From the cell containing the given text, extract its center point as [X, Y] coordinate. 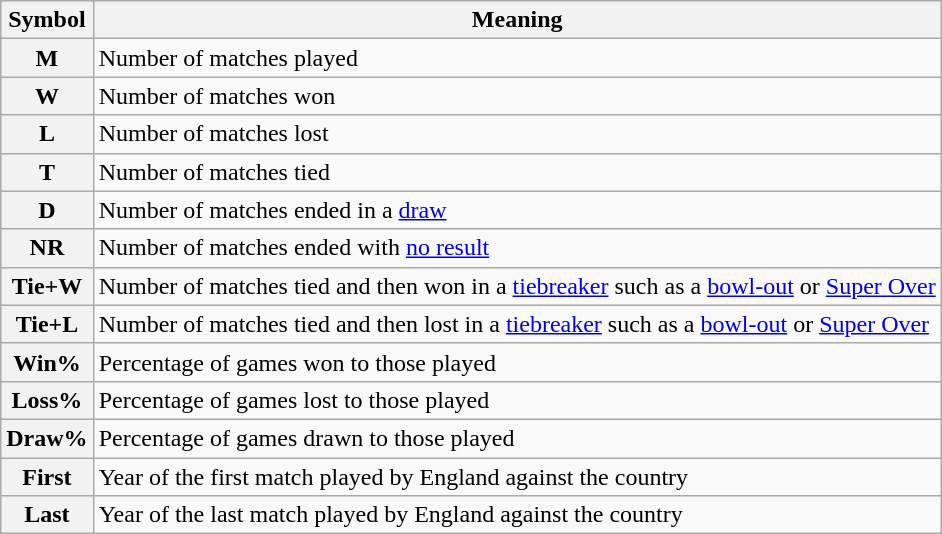
NR [47, 248]
Draw% [47, 438]
Year of the last match played by England against the country [517, 515]
Number of matches tied and then won in a tiebreaker such as a bowl-out or Super Over [517, 286]
Win% [47, 362]
Percentage of games won to those played [517, 362]
L [47, 134]
Percentage of games lost to those played [517, 400]
Tie+L [47, 324]
Loss% [47, 400]
Tie+W [47, 286]
Number of matches played [517, 58]
Number of matches tied [517, 172]
Last [47, 515]
Meaning [517, 20]
First [47, 477]
Number of matches ended with no result [517, 248]
M [47, 58]
Number of matches tied and then lost in a tiebreaker such as a bowl-out or Super Over [517, 324]
Number of matches lost [517, 134]
Year of the first match played by England against the country [517, 477]
T [47, 172]
Symbol [47, 20]
Number of matches ended in a draw [517, 210]
W [47, 96]
D [47, 210]
Percentage of games drawn to those played [517, 438]
Number of matches won [517, 96]
